Detect which cell encompasses the target text, then output its [x, y] center coordinate. 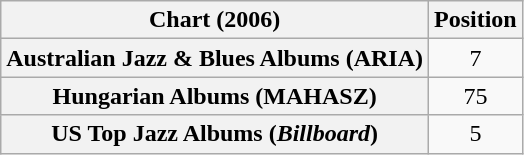
7 [476, 58]
Chart (2006) [215, 20]
75 [476, 96]
5 [476, 134]
Australian Jazz & Blues Albums (ARIA) [215, 58]
Position [476, 20]
Hungarian Albums (MAHASZ) [215, 96]
US Top Jazz Albums (Billboard) [215, 134]
